Identify which cell holds the provided text, then report its [X, Y] central coordinate. 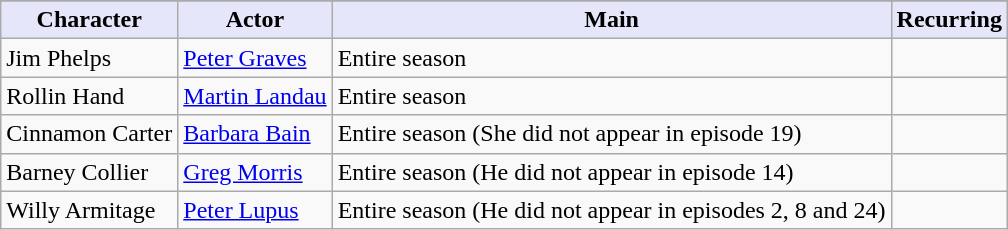
Character [90, 20]
Entire season (She did not appear in episode 19) [612, 134]
Entire season (He did not appear in episodes 2, 8 and 24) [612, 210]
Peter Graves [255, 58]
Main [612, 20]
Entire season (He did not appear in episode 14) [612, 172]
Greg Morris [255, 172]
Actor [255, 20]
Jim Phelps [90, 58]
Willy Armitage [90, 210]
Barney Collier [90, 172]
Martin Landau [255, 96]
Peter Lupus [255, 210]
Barbara Bain [255, 134]
Cinnamon Carter [90, 134]
Rollin Hand [90, 96]
Recurring [949, 20]
